Search for the cell housing the specified text and yield its (X, Y) center coordinate. 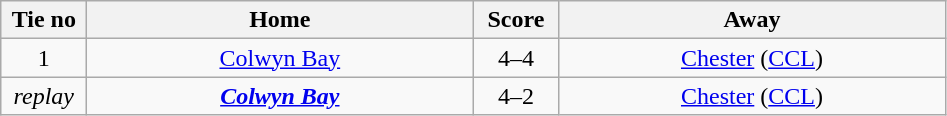
replay (44, 96)
Score (516, 20)
4–2 (516, 96)
1 (44, 58)
4–4 (516, 58)
Home (280, 20)
Away (752, 20)
Tie no (44, 20)
